Locate the cell with the specified text and output its [X, Y] center coordinate. 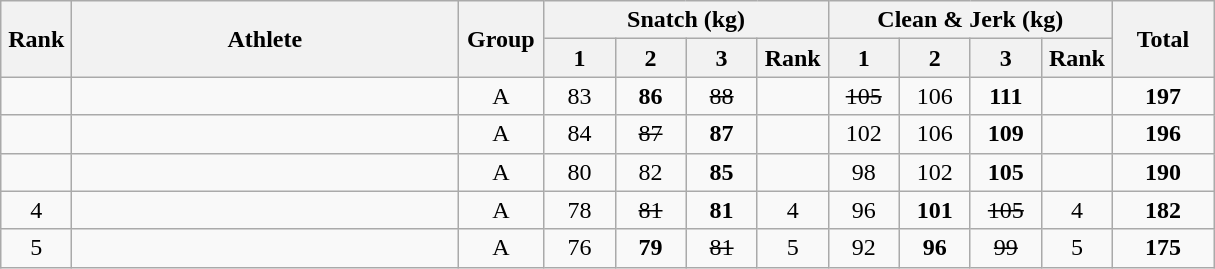
182 [1162, 210]
196 [1162, 134]
197 [1162, 96]
Clean & Jerk (kg) [970, 20]
78 [580, 210]
Group [501, 39]
101 [934, 210]
Snatch (kg) [686, 20]
190 [1162, 172]
80 [580, 172]
88 [722, 96]
85 [722, 172]
79 [650, 248]
92 [864, 248]
175 [1162, 248]
84 [580, 134]
111 [1006, 96]
82 [650, 172]
Athlete [265, 39]
99 [1006, 248]
86 [650, 96]
83 [580, 96]
76 [580, 248]
Total [1162, 39]
109 [1006, 134]
98 [864, 172]
